Pinpoint the cell where the given text exists, returning its [x, y] midpoint coordinate. 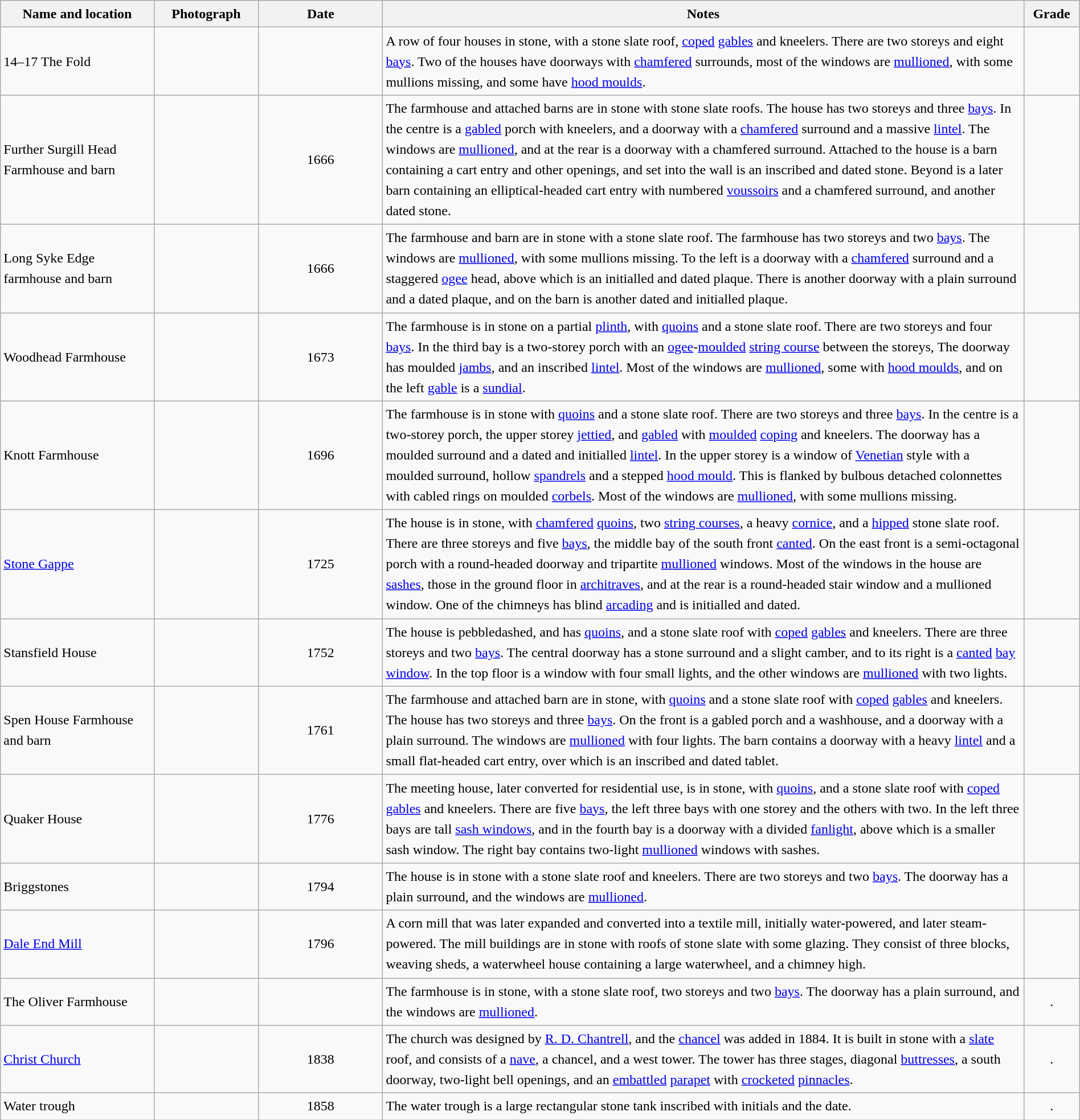
Spen House Farmhouse and barn [77, 730]
1858 [321, 1107]
Grade [1052, 14]
1696 [321, 456]
14–17 The Fold [77, 61]
Date [321, 14]
Stansfield House [77, 653]
1673 [321, 356]
Name and location [77, 14]
1761 [321, 730]
1725 [321, 564]
Dale End Mill [77, 944]
1752 [321, 653]
1796 [321, 944]
Stone Gappe [77, 564]
1794 [321, 886]
The water trough is a large rectangular stone tank inscribed with initials and the date. [703, 1107]
Knott Farmhouse [77, 456]
The farmhouse is in stone, with a stone slate roof, two storeys and two bays. The doorway has a plain surround, and the windows are mullioned. [703, 1002]
Photograph [206, 14]
Briggstones [77, 886]
1838 [321, 1059]
Notes [703, 14]
Christ Church [77, 1059]
1776 [321, 819]
Long Syke Edge farmhouse and barn [77, 269]
Further Surgill Head Farmhouse and barn [77, 159]
Water trough [77, 1107]
Woodhead Farmhouse [77, 356]
Quaker House [77, 819]
The Oliver Farmhouse [77, 1002]
